Search for the cell housing the specified text and yield its [X, Y] center coordinate. 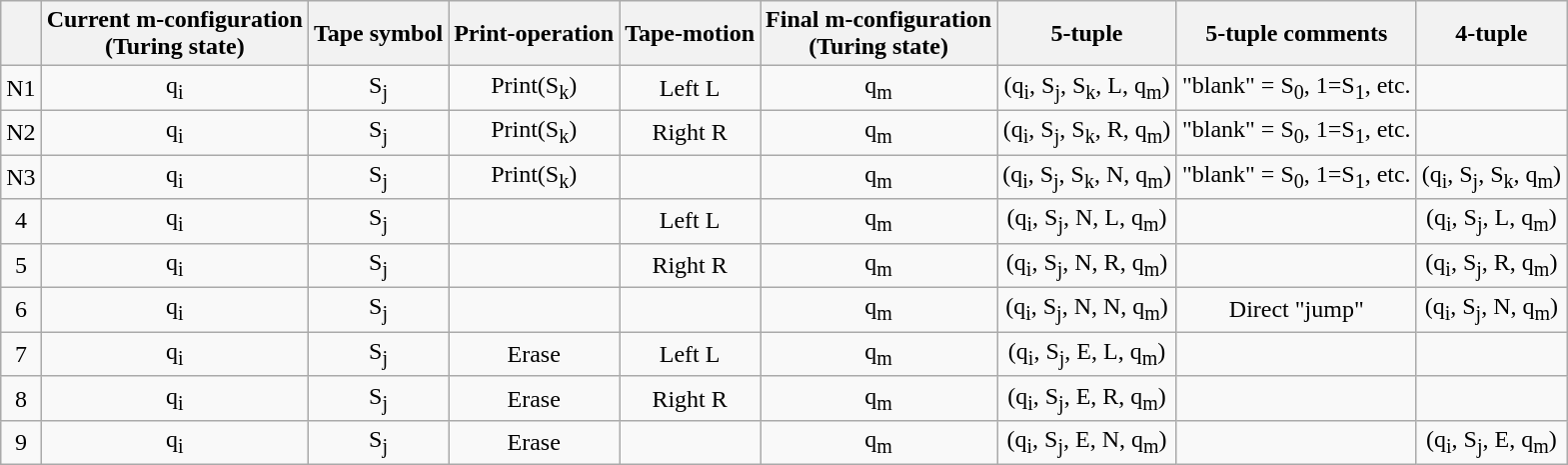
5 [21, 265]
(qi, Sj, E, L, qm) [1087, 354]
(qi, Sj, Sk, R, qm) [1087, 132]
(qi, Sj, N, L, qm) [1087, 221]
N2 [21, 132]
(qi, Sj, Sk, L, qm) [1087, 88]
(qi, Sj, L, qm) [1491, 221]
4 [21, 221]
(qi, Sj, Sk, N, qm) [1087, 176]
8 [21, 398]
6 [21, 310]
Tape symbol [378, 34]
(qi, Sj, E, qm) [1491, 443]
5-tuple [1087, 34]
5-tuple comments [1296, 34]
Print-operation [534, 34]
N3 [21, 176]
9 [21, 443]
(qi, Sj, E, R, qm) [1087, 398]
(qi, Sj, N, qm) [1491, 310]
N1 [21, 88]
(qi, Sj, N, N, qm) [1087, 310]
7 [21, 354]
(qi, Sj, R, qm) [1491, 265]
Current m-configuration(Turing state) [174, 34]
(qi, Sj, E, N, qm) [1087, 443]
Final m-configuration(Turing state) [879, 34]
(qi, Sj, N, R, qm) [1087, 265]
Direct "jump" [1296, 310]
4-tuple [1491, 34]
Tape-motion [690, 34]
(qi, Sj, Sk, qm) [1491, 176]
